Pinpoint the cell where the given text exists, returning its [X, Y] midpoint coordinate. 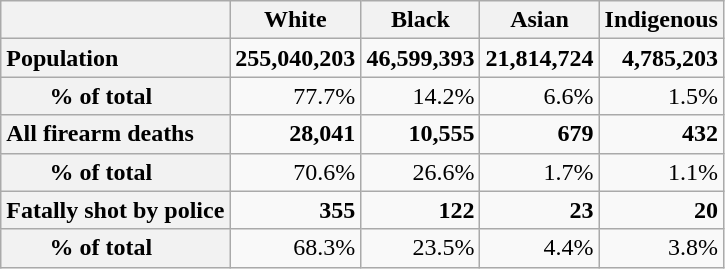
255,040,203 [296, 58]
23 [540, 210]
122 [420, 210]
4,785,203 [661, 58]
1.5% [661, 96]
3.8% [661, 248]
Asian [540, 20]
14.2% [420, 96]
White [296, 20]
All firearm deaths [116, 134]
Population [116, 58]
6.6% [540, 96]
679 [540, 134]
1.7% [540, 172]
28,041 [296, 134]
21,814,724 [540, 58]
355 [296, 210]
Indigenous [661, 20]
Black [420, 20]
77.7% [296, 96]
432 [661, 134]
46,599,393 [420, 58]
Fatally shot by police [116, 210]
10,555 [420, 134]
20 [661, 210]
68.3% [296, 248]
23.5% [420, 248]
70.6% [296, 172]
1.1% [661, 172]
26.6% [420, 172]
4.4% [540, 248]
